Find where the given text appears and provide that cell's center as (X, Y) coordinate. 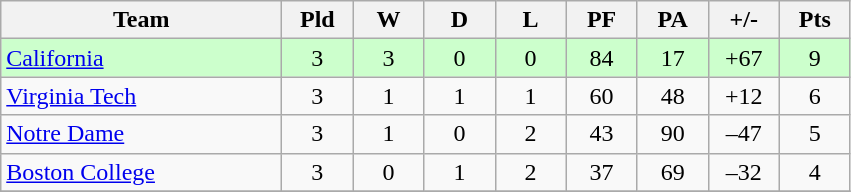
60 (602, 96)
L (530, 20)
D (460, 20)
PA (672, 20)
–47 (744, 134)
4 (814, 172)
Virginia Tech (142, 96)
43 (602, 134)
84 (602, 58)
90 (672, 134)
Notre Dame (142, 134)
W (388, 20)
+12 (744, 96)
6 (814, 96)
69 (672, 172)
Boston College (142, 172)
9 (814, 58)
37 (602, 172)
California (142, 58)
PF (602, 20)
Team (142, 20)
–32 (744, 172)
5 (814, 134)
+67 (744, 58)
Pld (318, 20)
+/- (744, 20)
Pts (814, 20)
48 (672, 96)
17 (672, 58)
